Locate the cell with the specified text and output its [X, Y] center coordinate. 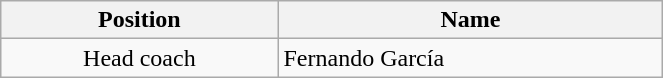
Fernando García [470, 58]
Position [140, 20]
Head coach [140, 58]
Name [470, 20]
